Identify which cell holds the provided text, then report its [x, y] central coordinate. 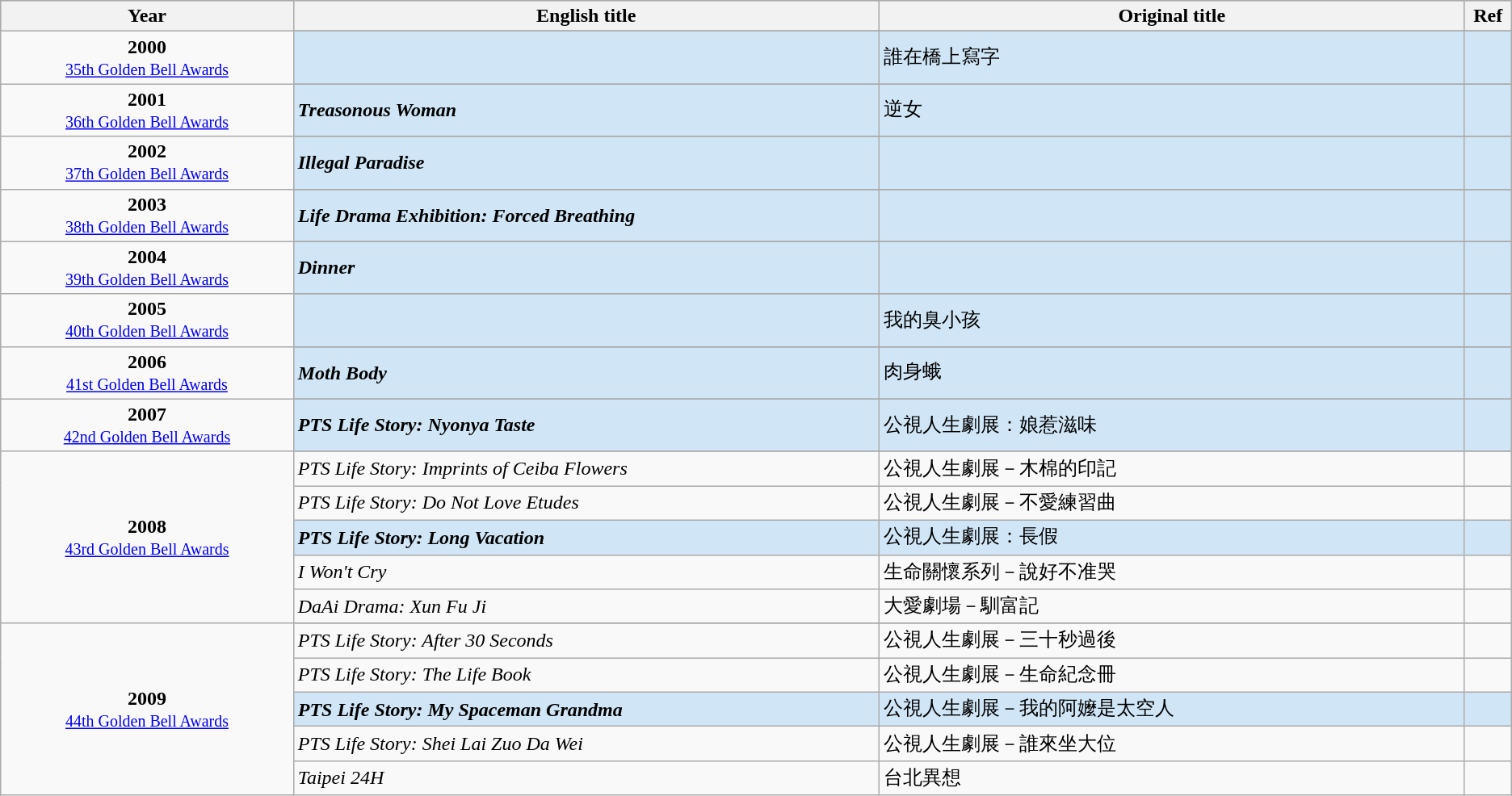
公視人生劇展－三十秒過後 [1171, 641]
公視人生劇展－我的阿嬤是太空人 [1171, 709]
2001 36th Golden Bell Awards [147, 110]
English title [586, 16]
DaAi Drama: Xun Fu Ji [586, 607]
PTS Life Story: The Life Book [586, 675]
Illegal Paradise [586, 163]
PTS Life Story: After 30 Seconds [586, 641]
Ref [1488, 16]
PTS Life Story: Imprints of Ceiba Flowers [586, 468]
公視人生劇展－不愛練習曲 [1171, 504]
肉身蛾 [1171, 373]
逆女 [1171, 110]
Dinner [586, 268]
2005 40th Golden Bell Awards [147, 320]
生命關懷系列－說好不准哭 [1171, 572]
PTS Life Story: Shei Lai Zuo Da Wei [586, 744]
2008 43rd Golden Bell Awards [147, 538]
PTS Life Story: My Spaceman Grandma [586, 709]
Treasonous Woman [586, 110]
PTS Life Story: Do Not Love Etudes [586, 504]
PTS Life Story: Long Vacation [586, 538]
公視人生劇展－誰來坐大位 [1171, 744]
Taipei 24H [586, 778]
Year [147, 16]
I Won't Cry [586, 572]
大愛劇場－馴富記 [1171, 607]
公視人生劇展：長假 [1171, 538]
Original title [1171, 16]
誰在橋上寫字 [1171, 58]
公視人生劇展－木棉的印記 [1171, 468]
PTS Life Story: Nyonya Taste [586, 425]
2002 37th Golden Bell Awards [147, 163]
2003 38th Golden Bell Awards [147, 215]
公視人生劇展－生命紀念冊 [1171, 675]
公視人生劇展：娘惹滋味 [1171, 425]
2004 39th Golden Bell Awards [147, 268]
我的臭小孩 [1171, 320]
2006 41st Golden Bell Awards [147, 373]
Life Drama Exhibition: Forced Breathing [586, 215]
2007 42nd Golden Bell Awards [147, 425]
2009 44th Golden Bell Awards [147, 709]
Moth Body [586, 373]
台北異想 [1171, 778]
2000 35th Golden Bell Awards [147, 58]
